Capture the cell that displays the provided text and extract its (x, y) central coordinate. 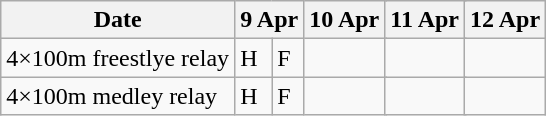
Date (118, 20)
12 Apr (506, 20)
4×100m medley relay (118, 96)
9 Apr (270, 20)
11 Apr (425, 20)
10 Apr (344, 20)
4×100m freestlye relay (118, 58)
